Pinpoint the cell where the given text exists, returning its (X, Y) midpoint coordinate. 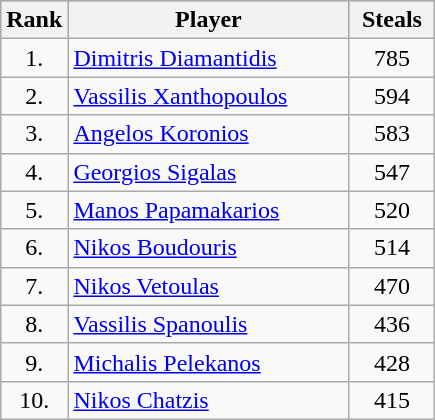
Michalis Pelekanos (208, 362)
3. (34, 134)
4. (34, 172)
594 (392, 96)
Angelos Koronios (208, 134)
436 (392, 324)
6. (34, 248)
520 (392, 210)
Vassilis Xanthopoulos (208, 96)
8. (34, 324)
1. (34, 58)
Steals (392, 20)
10. (34, 400)
Dimitris Diamantidis (208, 58)
Manos Papamakarios (208, 210)
428 (392, 362)
583 (392, 134)
415 (392, 400)
5. (34, 210)
Nikos Vetoulas (208, 286)
2. (34, 96)
Nikos Chatzis (208, 400)
Rank (34, 20)
547 (392, 172)
Georgios Sigalas (208, 172)
Player (208, 20)
9. (34, 362)
7. (34, 286)
Vassilis Spanoulis (208, 324)
470 (392, 286)
Nikos Boudouris (208, 248)
785 (392, 58)
514 (392, 248)
